Determine the [x, y] coordinate at the center of the cell enclosing the given text.  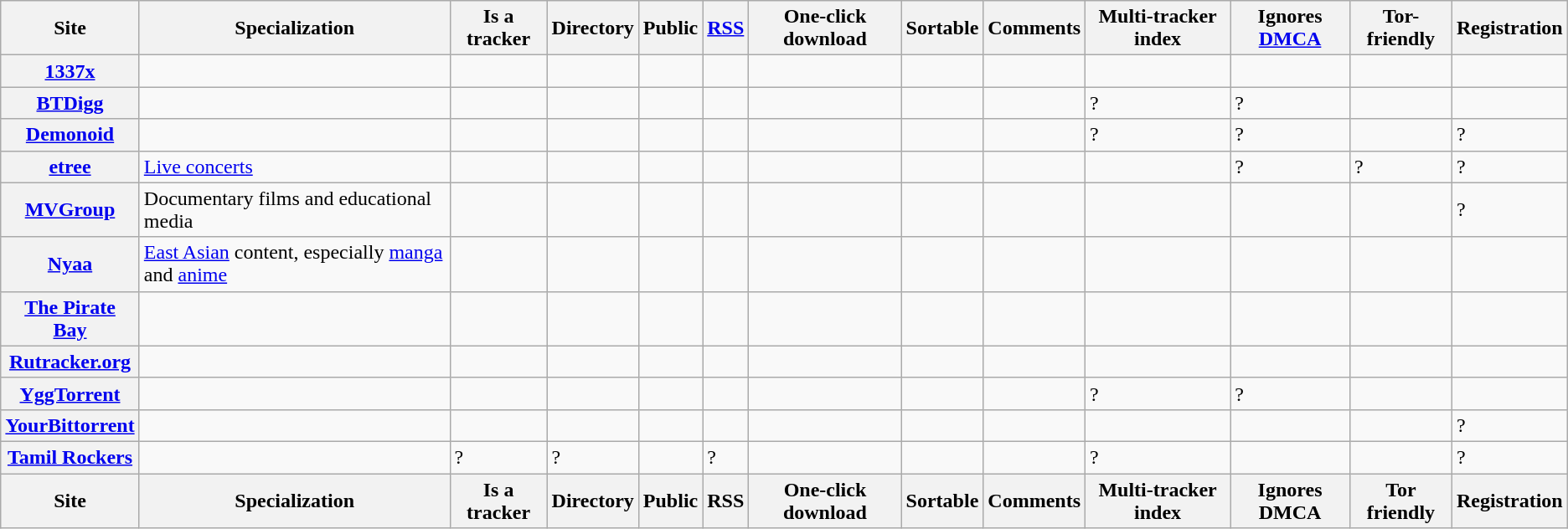
Tor-friendly [1400, 28]
Rutracker.org [70, 362]
etree [70, 167]
Demonoid [70, 135]
East Asian content, especially manga and anime [295, 264]
MVGroup [70, 209]
1337x [70, 71]
BTDigg [70, 103]
Documentary films and educational media [295, 209]
Nyaa [70, 264]
Tamil Rockers [70, 457]
The Pirate Bay [70, 318]
Tor friendly [1400, 501]
Live concerts [295, 167]
YggTorrent [70, 393]
YourBittorrent [70, 425]
